Pinpoint the cell where the given text exists, returning its (x, y) midpoint coordinate. 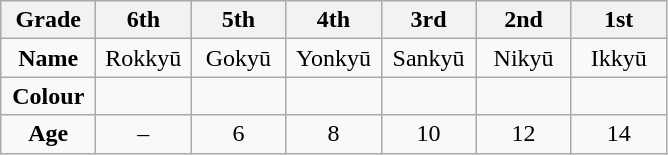
Rokkyū (144, 58)
Nikyū (524, 58)
Gokyū (238, 58)
6th (144, 20)
12 (524, 134)
Yonkyū (334, 58)
Ikkyū (618, 58)
6 (238, 134)
Age (48, 134)
14 (618, 134)
1st (618, 20)
Colour (48, 96)
Name (48, 58)
Grade (48, 20)
4th (334, 20)
– (144, 134)
Sankyū (428, 58)
3rd (428, 20)
8 (334, 134)
10 (428, 134)
5th (238, 20)
2nd (524, 20)
